Locate the cell with the specified text and output its [x, y] center coordinate. 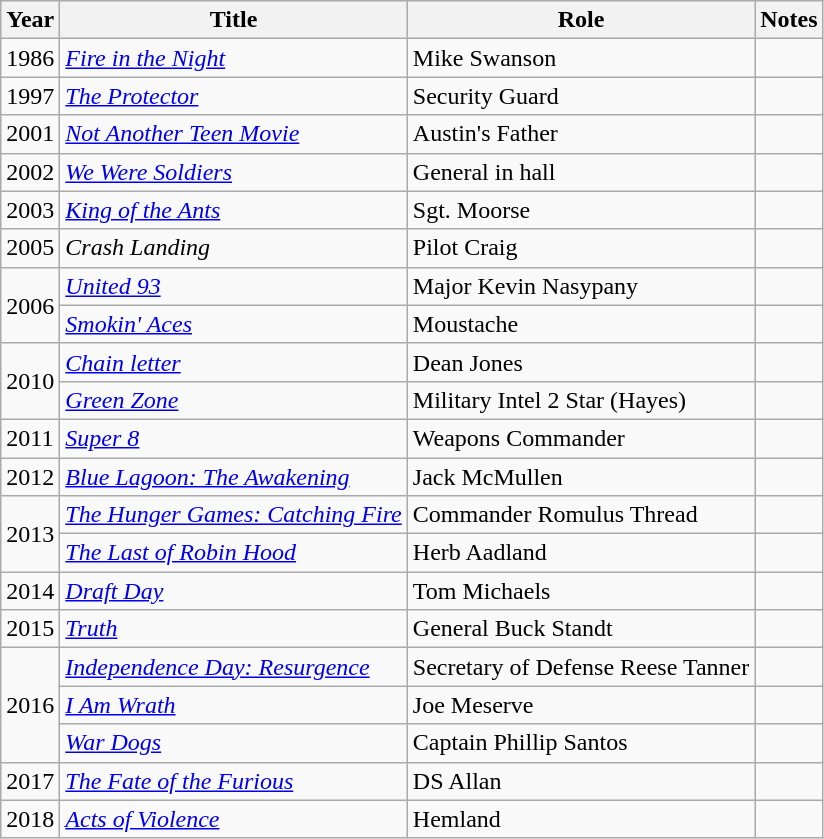
I Am Wrath [234, 705]
Moustache [580, 324]
King of the Ants [234, 210]
Not Another Teen Movie [234, 134]
2014 [30, 591]
Chain letter [234, 362]
2018 [30, 819]
Hemland [580, 819]
Secretary of Defense Reese Tanner [580, 667]
2002 [30, 172]
Major Kevin Nasypany [580, 286]
The Hunger Games: Catching Fire [234, 515]
2013 [30, 534]
General in hall [580, 172]
Independence Day: Resurgence [234, 667]
Draft Day [234, 591]
2015 [30, 629]
The Protector [234, 96]
The Last of Robin Hood [234, 553]
United 93 [234, 286]
Tom Michaels [580, 591]
General Buck Standt [580, 629]
2003 [30, 210]
War Dogs [234, 743]
2012 [30, 477]
Acts of Violence [234, 819]
2017 [30, 781]
2001 [30, 134]
Super 8 [234, 438]
Year [30, 20]
We Were Soldiers [234, 172]
2011 [30, 438]
Truth [234, 629]
Smokin' Aces [234, 324]
2010 [30, 381]
Weapons Commander [580, 438]
Herb Aadland [580, 553]
Fire in the Night [234, 58]
Austin's Father [580, 134]
Captain Phillip Santos [580, 743]
Mike Swanson [580, 58]
Commander Romulus Thread [580, 515]
Sgt. Moorse [580, 210]
Title [234, 20]
2005 [30, 248]
Dean Jones [580, 362]
Blue Lagoon: The Awakening [234, 477]
Military Intel 2 Star (Hayes) [580, 400]
Crash Landing [234, 248]
DS Allan [580, 781]
1997 [30, 96]
2016 [30, 705]
Role [580, 20]
2006 [30, 305]
Pilot Craig [580, 248]
Joe Meserve [580, 705]
Jack McMullen [580, 477]
1986 [30, 58]
Security Guard [580, 96]
Notes [789, 20]
The Fate of the Furious [234, 781]
Green Zone [234, 400]
